Output the (X, Y) coordinate of the center of the cell containing the given text.  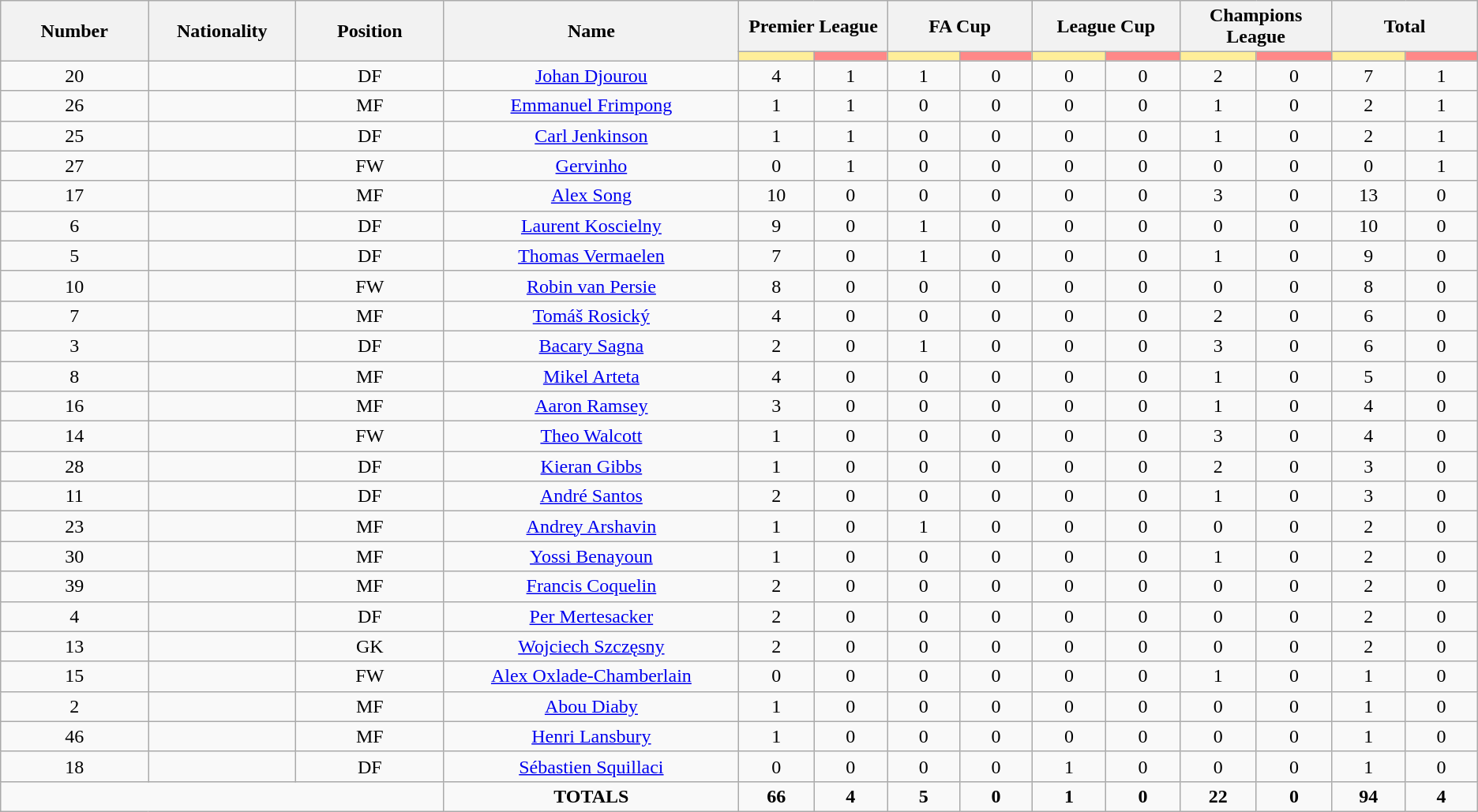
Name (591, 31)
League Cup (1105, 27)
16 (74, 406)
94 (1369, 796)
20 (74, 76)
Robin van Persie (591, 286)
Total (1405, 27)
Thomas Vermaelen (591, 256)
Alex Oxlade-Chamberlain (591, 676)
FA Cup (960, 27)
TOTALS (591, 796)
Andrey Arshavin (591, 526)
Tomáš Rosický (591, 316)
André Santos (591, 496)
Kieran Gibbs (591, 466)
Position (369, 31)
Per Mertesacker (591, 616)
Mikel Arteta (591, 376)
Abou Diaby (591, 706)
Francis Coquelin (591, 586)
Johan Djourou (591, 76)
39 (74, 586)
Carl Jenkinson (591, 136)
GK (369, 646)
Gervinho (591, 166)
23 (74, 526)
Aaron Ramsey (591, 406)
Henri Lansbury (591, 736)
46 (74, 736)
Nationality (223, 31)
17 (74, 196)
30 (74, 556)
26 (74, 106)
25 (74, 136)
Number (74, 31)
Emmanuel Frimpong (591, 106)
14 (74, 436)
22 (1217, 796)
Bacary Sagna (591, 346)
27 (74, 166)
Champions League (1255, 27)
Theo Walcott (591, 436)
Alex Song (591, 196)
Sébastien Squillaci (591, 766)
66 (777, 796)
18 (74, 766)
Laurent Koscielny (591, 226)
Yossi Benayoun (591, 556)
Premier League (813, 27)
Wojciech Szczęsny (591, 646)
15 (74, 676)
11 (74, 496)
28 (74, 466)
